Provide the (x, y) coordinate of the cell's center where the given text is located.  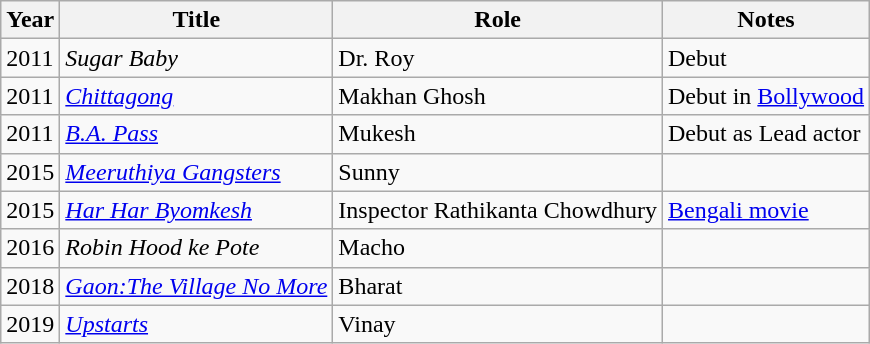
Chittagong (196, 96)
Vinay (498, 324)
Robin Hood ke Pote (196, 248)
Sunny (498, 172)
Debut as Lead actor (766, 134)
Notes (766, 20)
Makhan Ghosh (498, 96)
2019 (30, 324)
Har Har Byomkesh (196, 210)
Debut in Bollywood (766, 96)
Bharat (498, 286)
Title (196, 20)
Sugar Baby (196, 58)
B.A. Pass (196, 134)
Meeruthiya Gangsters (196, 172)
Year (30, 20)
Mukesh (498, 134)
Gaon:The Village No More (196, 286)
Dr. Roy (498, 58)
Role (498, 20)
2016 (30, 248)
Debut (766, 58)
Upstarts (196, 324)
Macho (498, 248)
Inspector Rathikanta Chowdhury (498, 210)
Bengali movie (766, 210)
2018 (30, 286)
